Find where the given text appears and provide that cell's center as (X, Y) coordinate. 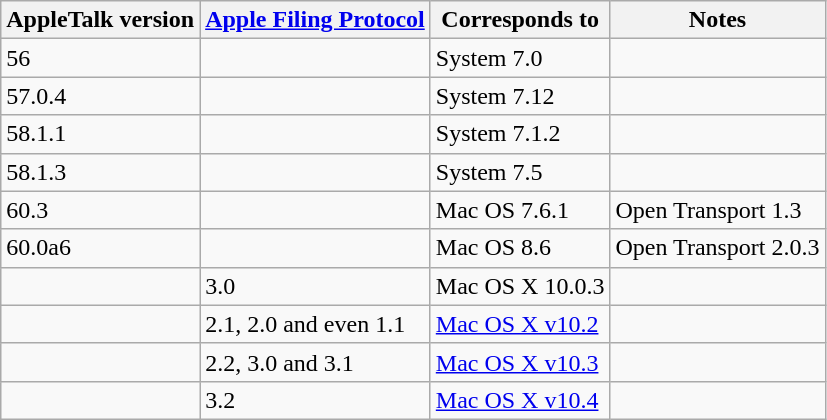
2.2, 3.0 and 3.1 (316, 362)
Corresponds to (520, 20)
58.1.1 (100, 134)
AppleTalk version (100, 20)
Notes (718, 20)
Mac OS 7.6.1 (520, 210)
Open Transport 2.0.3 (718, 248)
System 7.0 (520, 58)
57.0.4 (100, 96)
56 (100, 58)
60.0a6 (100, 248)
3.2 (316, 400)
3.0 (316, 286)
Mac OS X v10.3 (520, 362)
Open Transport 1.3 (718, 210)
Mac OS X v10.2 (520, 324)
System 7.5 (520, 172)
System 7.12 (520, 96)
58.1.3 (100, 172)
Mac OS X 10.0.3 (520, 286)
Mac OS X v10.4 (520, 400)
Mac OS 8.6 (520, 248)
2.1, 2.0 and even 1.1 (316, 324)
60.3 (100, 210)
Apple Filing Protocol (316, 20)
System 7.1.2 (520, 134)
